Pinpoint the cell where the given text exists, returning its (x, y) midpoint coordinate. 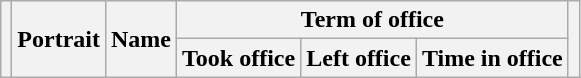
Time in office (492, 58)
Term of office (373, 20)
Took office (239, 58)
Portrait (59, 39)
Left office (359, 58)
Name (140, 39)
